Locate the cell with the specified text and output its [x, y] center coordinate. 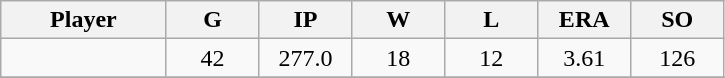
3.61 [584, 58]
18 [398, 58]
ERA [584, 20]
SO [678, 20]
L [492, 20]
IP [306, 20]
12 [492, 58]
G [212, 20]
42 [212, 58]
277.0 [306, 58]
126 [678, 58]
Player [84, 20]
W [398, 20]
